For the text-containing cell, return its midpoint in [X, Y] coordinate format. 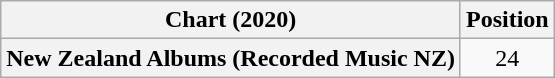
New Zealand Albums (Recorded Music NZ) [231, 58]
Position [507, 20]
Chart (2020) [231, 20]
24 [507, 58]
